Identify which cell holds the provided text, then report its [x, y] central coordinate. 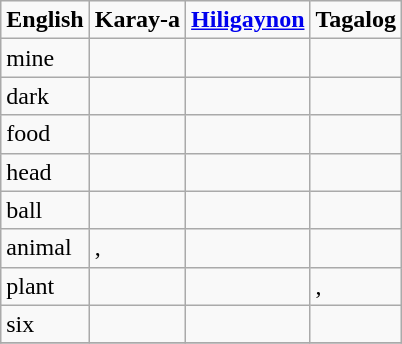
English [45, 20]
food [45, 134]
ball [45, 210]
Hiligaynon [248, 20]
Tagalog [356, 20]
dark [45, 96]
plant [45, 286]
animal [45, 248]
Karay-a [137, 20]
mine [45, 58]
head [45, 172]
six [45, 324]
